Return [X, Y] of the center of cell containing provided text 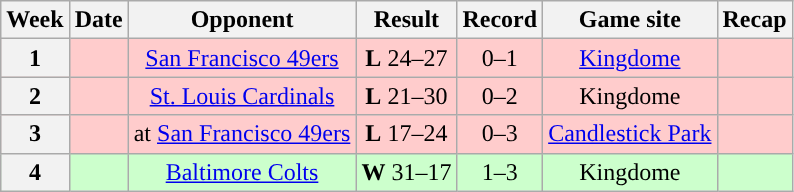
Game site [630, 20]
Date [98, 20]
1–3 [500, 172]
1 [35, 58]
at San Francisco 49ers [242, 134]
Recap [754, 20]
Record [500, 20]
Result [406, 20]
L 24–27 [406, 58]
Baltimore Colts [242, 172]
San Francisco 49ers [242, 58]
0–1 [500, 58]
3 [35, 134]
0–2 [500, 96]
L 21–30 [406, 96]
0–3 [500, 134]
4 [35, 172]
W 31–17 [406, 172]
St. Louis Cardinals [242, 96]
2 [35, 96]
L 17–24 [406, 134]
Week [35, 20]
Candlestick Park [630, 134]
Opponent [242, 20]
